Return the (X, Y) coordinate for the center point of the cell that contains the specified text.  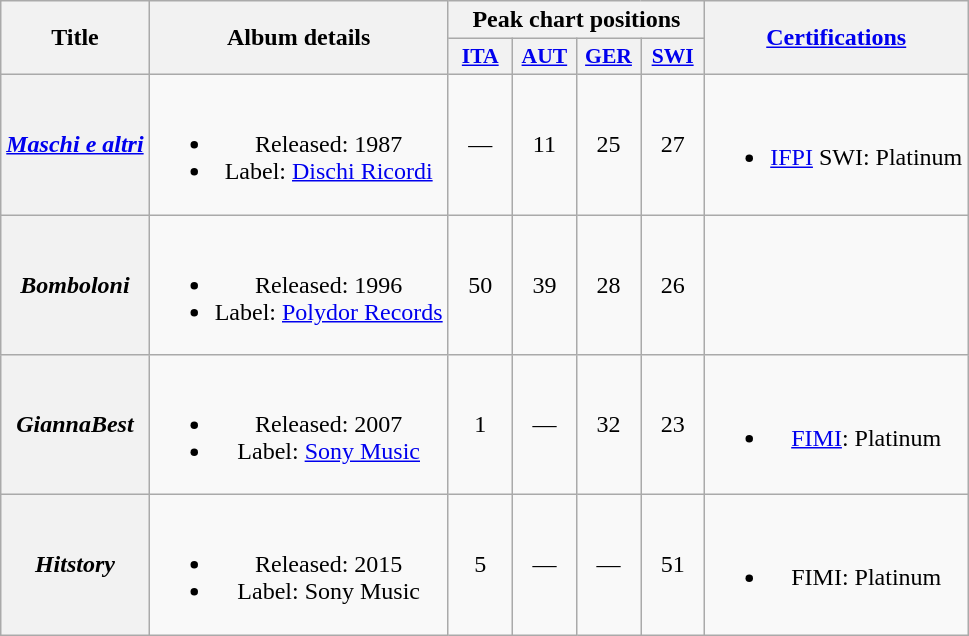
GiannaBest (75, 425)
26 (673, 284)
39 (544, 284)
27 (673, 144)
AUT (544, 57)
Maschi e altri (75, 144)
Released: 2015Label: Sony Music (298, 565)
ITA (480, 57)
32 (608, 425)
Released: 1996Label: Polydor Records (298, 284)
Hitstory (75, 565)
GER (608, 57)
28 (608, 284)
11 (544, 144)
Released: 1987Label: Dischi Ricordi (298, 144)
51 (673, 565)
SWI (673, 57)
Bomboloni (75, 284)
Album details (298, 38)
Title (75, 38)
IFPI SWI: Platinum (836, 144)
Released: 2007Label: Sony Music (298, 425)
25 (608, 144)
1 (480, 425)
23 (673, 425)
Peak chart positions (576, 20)
5 (480, 565)
50 (480, 284)
Certifications (836, 38)
